Identify which cell holds the provided text, then report its [X, Y] central coordinate. 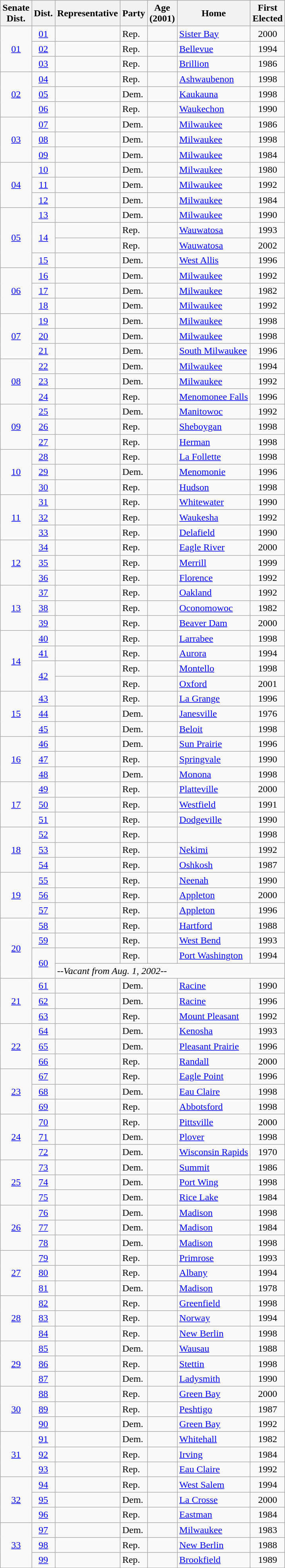
Aurora [214, 653]
67 [43, 1076]
Greenfield [214, 1303]
Hudson [214, 487]
Ladysmith [214, 1379]
Norway [214, 1318]
Herman [214, 442]
1978 [268, 1288]
Westfield [214, 804]
Irving [214, 1454]
South Milwaukee [214, 351]
Waukechon [214, 109]
Kaukauna [214, 94]
40 [43, 638]
Beaver Dam [214, 623]
Stettin [214, 1364]
62 [43, 1001]
Springvale [214, 759]
Pittsville [214, 1122]
Menomonie [214, 472]
Waukesha [214, 517]
93 [43, 1470]
61 [43, 986]
59 [43, 941]
Brookfield [214, 1560]
2001 [268, 683]
46 [43, 744]
Janesville [214, 714]
La Grange [214, 699]
Whitehall [214, 1439]
Kenosha [214, 1031]
Eagle Point [214, 1076]
Primrose [214, 1258]
47 [43, 759]
Albany [214, 1273]
87 [43, 1379]
50 [43, 804]
34 [43, 548]
Brillion [214, 64]
Representative [87, 14]
Summit [214, 1167]
Larrabee [214, 638]
Port Washington [214, 956]
Wisconsin Rapids [214, 1152]
52 [43, 835]
2002 [268, 245]
41 [43, 653]
Whitewater [214, 502]
1970 [268, 1152]
1980 [268, 170]
85 [43, 1348]
42 [43, 676]
Eagle River [214, 548]
Mount Pleasant [214, 1016]
94 [43, 1485]
53 [43, 850]
95 [43, 1500]
Randall [214, 1061]
35 [43, 563]
91 [43, 1439]
57 [43, 910]
92 [43, 1454]
96 [43, 1515]
83 [43, 1318]
89 [43, 1409]
36 [43, 578]
80 [43, 1273]
Neenah [214, 880]
99 [43, 1560]
82 [43, 1303]
Dist. [43, 14]
Oconomowoc [214, 608]
West Bend [214, 941]
81 [43, 1288]
Montello [214, 668]
55 [43, 880]
Bellevue [214, 49]
Ashwaubenon [214, 79]
64 [43, 1031]
43 [43, 699]
Platteville [214, 789]
Wausau [214, 1348]
Home [214, 14]
West Allis [214, 260]
Eastman [214, 1515]
Plover [214, 1137]
La Crosse [214, 1500]
La Follette [214, 457]
70 [43, 1122]
--Vacant from Aug. 1, 2002-- [170, 971]
66 [43, 1061]
Nekimi [214, 850]
Dodgeville [214, 820]
1991 [268, 804]
Sheboygan [214, 426]
SenateDist. [16, 14]
78 [43, 1243]
Oxford [214, 683]
Rice Lake [214, 1198]
Port Wing [214, 1182]
Pleasant Prairie [214, 1046]
86 [43, 1364]
68 [43, 1092]
Monona [214, 774]
84 [43, 1333]
98 [43, 1545]
Party [134, 14]
60 [43, 963]
38 [43, 608]
58 [43, 926]
97 [43, 1530]
56 [43, 895]
37 [43, 593]
West Salem [214, 1485]
FirstElected [268, 14]
44 [43, 714]
76 [43, 1213]
65 [43, 1046]
73 [43, 1167]
54 [43, 865]
79 [43, 1258]
71 [43, 1137]
Delafield [214, 532]
Sister Bay [214, 34]
48 [43, 774]
Age(2001) [162, 14]
Florence [214, 578]
74 [43, 1182]
Oakland [214, 593]
77 [43, 1228]
1989 [268, 1560]
1983 [268, 1530]
1976 [268, 714]
Sun Prairie [214, 744]
69 [43, 1107]
90 [43, 1424]
Beloit [214, 729]
Hartford [214, 926]
63 [43, 1016]
Abbotsford [214, 1107]
Menomonee Falls [214, 396]
88 [43, 1394]
Manitowoc [214, 411]
Oshkosh [214, 865]
45 [43, 729]
72 [43, 1152]
75 [43, 1198]
Peshtigo [214, 1409]
51 [43, 820]
49 [43, 789]
Merrill [214, 563]
1999 [268, 563]
39 [43, 623]
